For the text-containing cell, return its midpoint in (X, Y) coordinate format. 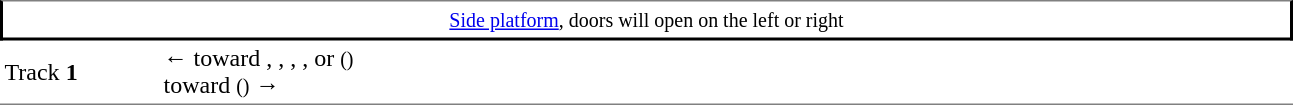
Side platform, doors will open on the left or right (646, 20)
← toward , , , , or () toward () → (726, 72)
Track 1 (80, 72)
